Search for the cell housing the specified text and yield its [X, Y] center coordinate. 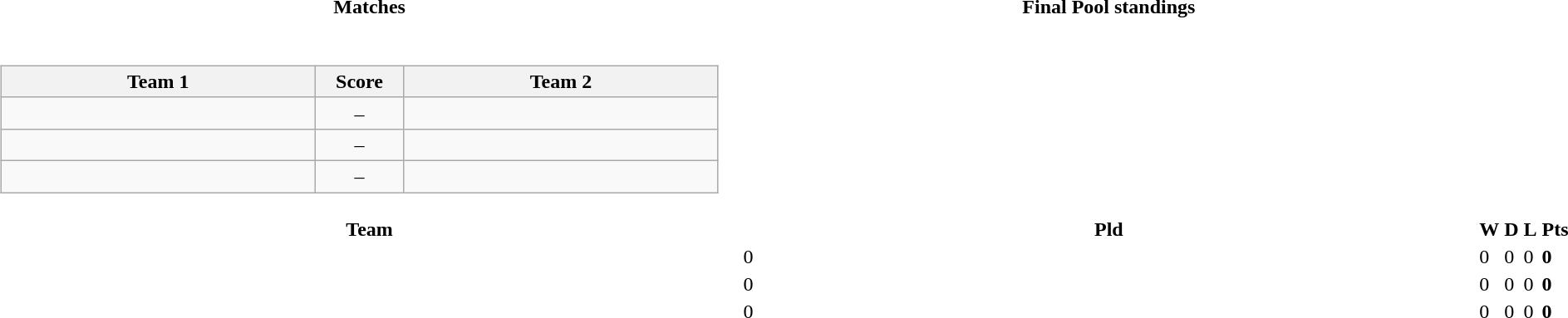
Pld [1108, 229]
D [1511, 229]
Team 2 [561, 81]
Team 1 [158, 81]
Score [359, 81]
L [1531, 229]
W [1489, 229]
